For the text-containing cell, return its midpoint in [x, y] coordinate format. 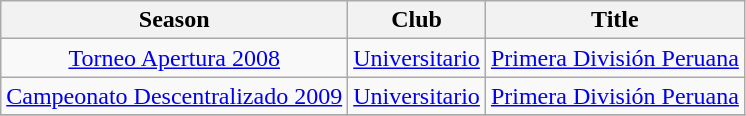
Season [174, 20]
Title [614, 20]
Torneo Apertura 2008 [174, 58]
Campeonato Descentralizado 2009 [174, 96]
Club [417, 20]
